Provide the (x, y) coordinate of the cell's center where the given text is located.  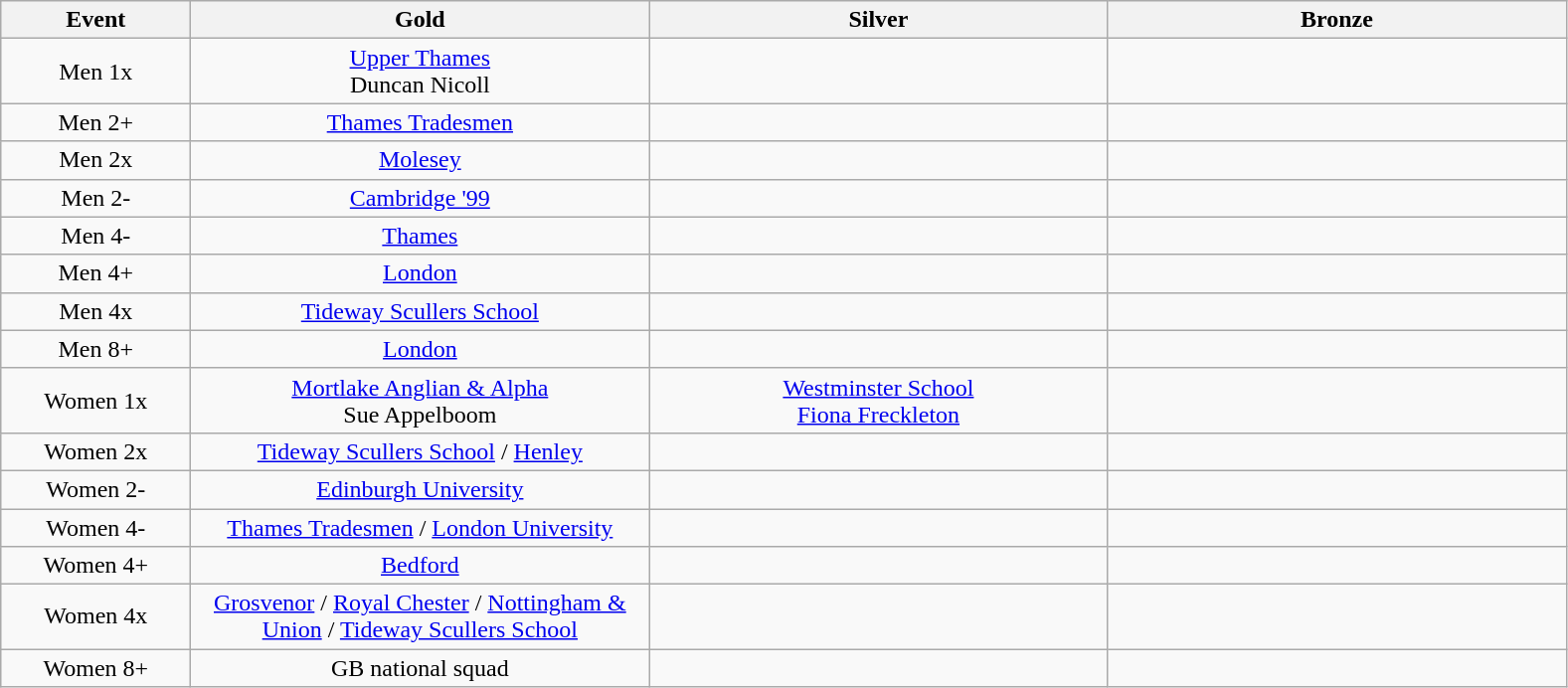
Women 4x (95, 616)
Men 1x (95, 72)
Edinburgh University (420, 489)
Event (95, 20)
Grosvenor / Royal Chester / Nottingham & Union / Tideway Scullers School (420, 616)
Tideway Scullers School / Henley (420, 451)
Westminster SchoolFiona Freckleton (879, 400)
Cambridge '99 (420, 198)
Men 2+ (95, 122)
Bedford (420, 566)
Men 4- (95, 236)
Thames Tradesmen / London University (420, 528)
Women 2x (95, 451)
Women 2- (95, 489)
Thames Tradesmen (420, 122)
Women 1x (95, 400)
Men 4+ (95, 273)
Mortlake Anglian & AlphaSue Appelboom (420, 400)
Upper ThamesDuncan Nicoll (420, 72)
Thames (420, 236)
Molesey (420, 160)
Men 2x (95, 160)
Bronze (1336, 20)
Women 4- (95, 528)
GB national squad (420, 668)
Women 4+ (95, 566)
Men 8+ (95, 349)
Gold (420, 20)
Women 8+ (95, 668)
Silver (879, 20)
Men 4x (95, 311)
Men 2- (95, 198)
Tideway Scullers School (420, 311)
